Extract the [X, Y] coordinate from the center of the cell holding the provided text.  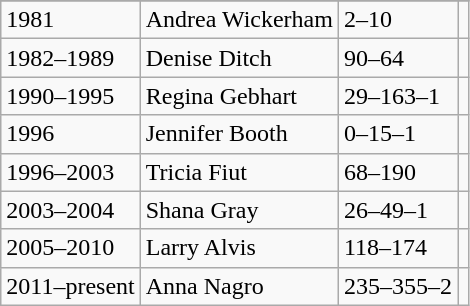
118–174 [398, 248]
2003–2004 [70, 210]
2–10 [398, 20]
1996 [70, 134]
0–15–1 [398, 134]
29–163–1 [398, 96]
Regina Gebhart [239, 96]
1981 [70, 20]
1982–1989 [70, 58]
Andrea Wickerham [239, 20]
Denise Ditch [239, 58]
1990–1995 [70, 96]
2005–2010 [70, 248]
90–64 [398, 58]
Larry Alvis [239, 248]
1996–2003 [70, 172]
Anna Nagro [239, 286]
68–190 [398, 172]
Shana Gray [239, 210]
Tricia Fiut [239, 172]
2011–present [70, 286]
235–355–2 [398, 286]
26–49–1 [398, 210]
Jennifer Booth [239, 134]
